Capture the cell that displays the provided text and extract its [X, Y] central coordinate. 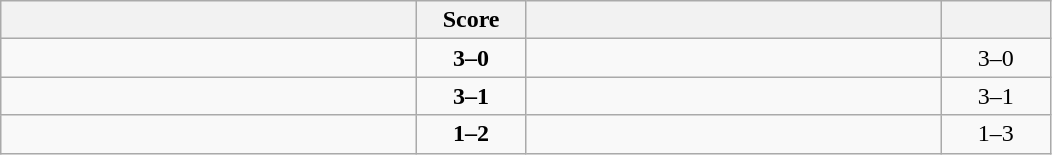
Score [472, 20]
1–3 [996, 134]
1–2 [472, 134]
